Provide the (x, y) coordinate of the cell's center where the given text is located.  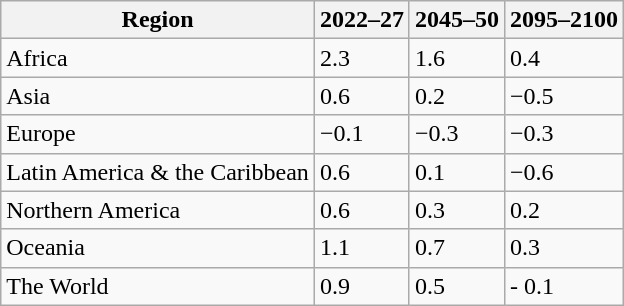
Oceania (158, 248)
0.7 (456, 248)
1.6 (456, 58)
0.9 (362, 286)
Africa (158, 58)
0.5 (456, 286)
2022–27 (362, 20)
0.1 (456, 172)
−0.5 (564, 96)
- 0.1 (564, 286)
2.3 (362, 58)
Region (158, 20)
2095–2100 (564, 20)
Asia (158, 96)
0.4 (564, 58)
−0.6 (564, 172)
2045–50 (456, 20)
Europe (158, 134)
The World (158, 286)
−0.1 (362, 134)
Northern America (158, 210)
Latin America & the Caribbean (158, 172)
1.1 (362, 248)
